Scan for the cell matching the given text and deliver its (X, Y) coordinate at center. 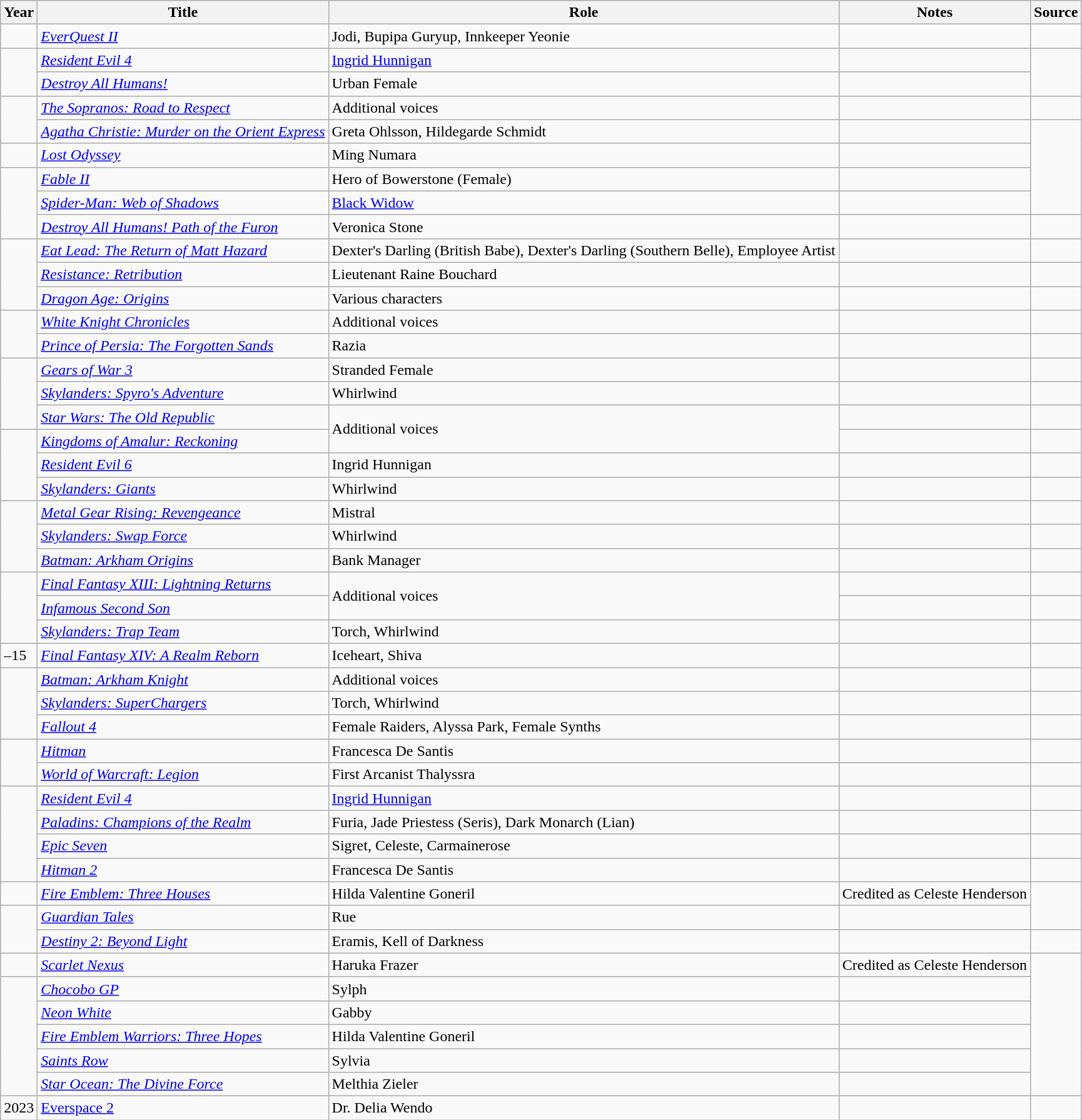
Skylanders: Giants (183, 489)
Fallout 4 (183, 727)
Destroy All Humans! (183, 84)
Bank Manager (584, 560)
Rue (584, 917)
Greta Ohlsson, Hildegarde Schmidt (584, 131)
Mistral (584, 512)
Various characters (584, 298)
First Arcanist Thalyssra (584, 775)
Ming Numara (584, 155)
Hero of Bowerstone (Female) (584, 179)
2023 (19, 1108)
The Sopranos: Road to Respect (183, 108)
Veronica Stone (584, 227)
Stranded Female (584, 370)
Final Fantasy XIV: A Realm Reborn (183, 655)
Jodi, Bupipa Guryup, Innkeeper Yeonie (584, 36)
Neon White (183, 1012)
Urban Female (584, 84)
Scarlet Nexus (183, 965)
Dexter's Darling (British Babe), Dexter's Darling (Southern Belle), Employee Artist (584, 250)
Source (1056, 13)
Eramis, Kell of Darkness (584, 941)
Dragon Age: Origins (183, 298)
Lost Odyssey (183, 155)
EverQuest II (183, 36)
Iceheart, Shiva (584, 655)
Chocobo GP (183, 989)
Razia (584, 346)
Gabby (584, 1012)
Melthia Zieler (584, 1084)
Sigret, Celeste, Carmainerose (584, 846)
Female Raiders, Alyssa Park, Female Synths (584, 727)
Prince of Persia: The Forgotten Sands (183, 346)
White Knight Chronicles (183, 322)
Everspace 2 (183, 1108)
Batman: Arkham Origins (183, 560)
Star Ocean: The Divine Force (183, 1084)
Paladins: Champions of the Realm (183, 822)
Resident Evil 6 (183, 465)
Saints Row (183, 1061)
Sylph (584, 989)
World of Warcraft: Legion (183, 775)
Destroy All Humans! Path of the Furon (183, 227)
Dr. Delia Wendo (584, 1108)
Batman: Arkham Knight (183, 679)
Sylvia (584, 1061)
Skylanders: Swap Force (183, 536)
Lieutenant Raine Bouchard (584, 274)
Agatha Christie: Murder on the Orient Express (183, 131)
Kingdoms of Amalur: Reckoning (183, 441)
Metal Gear Rising: Revengeance (183, 512)
Gears of War 3 (183, 370)
Skylanders: Trap Team (183, 631)
Guardian Tales (183, 917)
Year (19, 13)
Hitman (183, 751)
Fire Emblem: Three Houses (183, 893)
Fable II (183, 179)
Star Wars: The Old Republic (183, 417)
Haruka Frazer (584, 965)
Spider-Man: Web of Shadows (183, 203)
Fire Emblem Warriors: Three Hopes (183, 1036)
Title (183, 13)
Resistance: Retribution (183, 274)
Black Widow (584, 203)
Final Fantasy XIII: Lightning Returns (183, 584)
Furia, Jade Priestess (Seris), Dark Monarch (Lian) (584, 822)
Skylanders: SuperChargers (183, 703)
–15 (19, 655)
Destiny 2: Beyond Light (183, 941)
Role (584, 13)
Eat Lead: The Return of Matt Hazard (183, 250)
Epic Seven (183, 846)
Notes (934, 13)
Infamous Second Son (183, 608)
Skylanders: Spyro's Adventure (183, 394)
Hitman 2 (183, 870)
